Detect which cell encompasses the target text, then output its [X, Y] center coordinate. 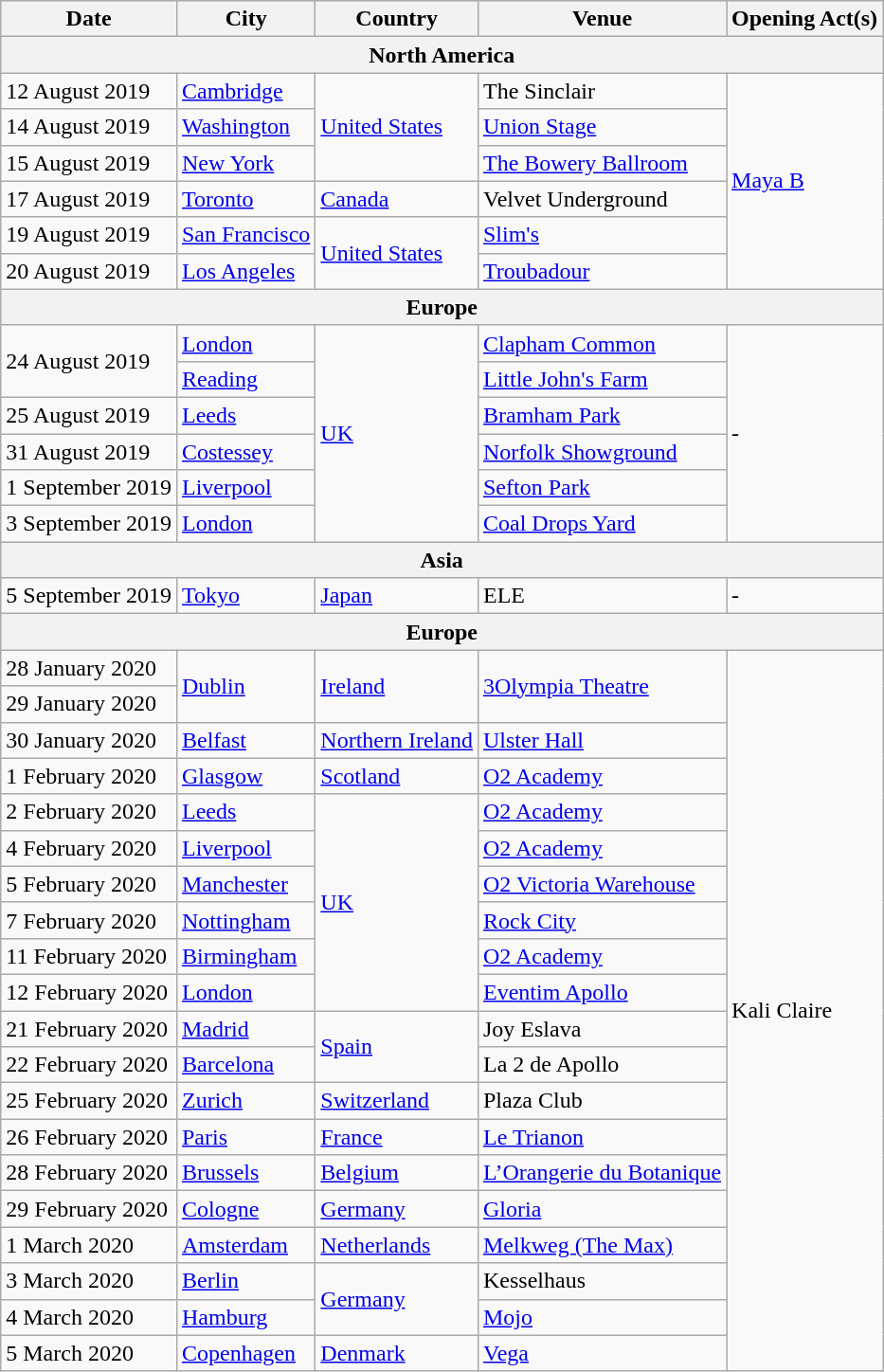
31 August 2019 [89, 452]
3 March 2020 [89, 1281]
Barcelona [245, 1065]
1 March 2020 [89, 1245]
5 March 2020 [89, 1353]
29 February 2020 [89, 1209]
Union Stage [602, 127]
Maya B [805, 181]
Reading [245, 379]
Los Angeles [245, 271]
Washington [245, 127]
Norfolk Showground [602, 452]
France [397, 1137]
Denmark [397, 1353]
26 February 2020 [89, 1137]
La 2 de Apollo [602, 1065]
22 February 2020 [89, 1065]
Slim's [602, 235]
Asia [442, 560]
28 February 2020 [89, 1173]
Country [397, 19]
Berlin [245, 1281]
15 August 2019 [89, 163]
Manchester [245, 884]
2 February 2020 [89, 812]
Tokyo [245, 596]
Kesselhaus [602, 1281]
Sefton Park [602, 488]
Velvet Underground [602, 199]
Ulster Hall [602, 740]
1 February 2020 [89, 776]
19 August 2019 [89, 235]
Little John's Farm [602, 379]
14 August 2019 [89, 127]
Troubadour [602, 271]
Rock City [602, 920]
The Sinclair [602, 91]
Amsterdam [245, 1245]
7 February 2020 [89, 920]
Madrid [245, 1028]
5 September 2019 [89, 596]
Brussels [245, 1173]
20 August 2019 [89, 271]
Northern Ireland [397, 740]
21 February 2020 [89, 1028]
O2 Victoria Warehouse [602, 884]
Costessey [245, 452]
Belgium [397, 1173]
12 February 2020 [89, 992]
Clapham Common [602, 343]
Canada [397, 199]
12 August 2019 [89, 91]
25 August 2019 [89, 415]
Netherlands [397, 1245]
29 January 2020 [89, 704]
Nottingham [245, 920]
ELE [602, 596]
3Olympia Theatre [602, 686]
30 January 2020 [89, 740]
Vega [602, 1353]
24 August 2019 [89, 361]
Glasgow [245, 776]
28 January 2020 [89, 668]
Cambridge [245, 91]
North America [442, 55]
Opening Act(s) [805, 19]
17 August 2019 [89, 199]
Ireland [397, 686]
Joy Eslava [602, 1028]
Hamburg [245, 1317]
Gloria [602, 1209]
Birmingham [245, 956]
Paris [245, 1137]
Zurich [245, 1101]
San Francisco [245, 235]
Bramham Park [602, 415]
Spain [397, 1046]
Eventim Apollo [602, 992]
Venue [602, 19]
Scotland [397, 776]
Kali Claire [805, 1010]
Melkweg (The Max) [602, 1245]
3 September 2019 [89, 524]
25 February 2020 [89, 1101]
1 September 2019 [89, 488]
Coal Drops Yard [602, 524]
L’Orangerie du Botanique [602, 1173]
Plaza Club [602, 1101]
4 February 2020 [89, 848]
11 February 2020 [89, 956]
Japan [397, 596]
City [245, 19]
Copenhagen [245, 1353]
Dublin [245, 686]
Belfast [245, 740]
The Bowery Ballroom [602, 163]
4 March 2020 [89, 1317]
Date [89, 19]
Mojo [602, 1317]
5 February 2020 [89, 884]
Toronto [245, 199]
New York [245, 163]
Switzerland [397, 1101]
Le Trianon [602, 1137]
Cologne [245, 1209]
